Provide the [X, Y] coordinate of the cell's center where the given text is located.  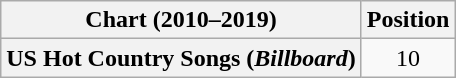
US Hot Country Songs (Billboard) [181, 58]
Position [408, 20]
10 [408, 58]
Chart (2010–2019) [181, 20]
